Provide the [x, y] coordinate of the cell's center where the given text is located.  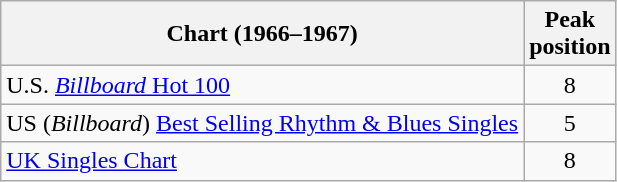
Chart (1966–1967) [262, 34]
5 [570, 123]
U.S. Billboard Hot 100 [262, 85]
UK Singles Chart [262, 161]
Peakposition [570, 34]
US (Billboard) Best Selling Rhythm & Blues Singles [262, 123]
